For the text-containing cell, return its midpoint in [X, Y] coordinate format. 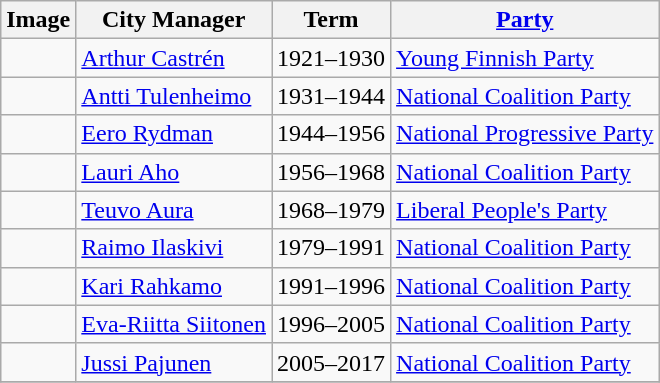
Image [38, 20]
1931–1944 [332, 96]
1956–1968 [332, 172]
1979–1991 [332, 248]
Term [332, 20]
Young Finnish Party [525, 58]
National Progressive Party [525, 134]
1991–1996 [332, 286]
1996–2005 [332, 324]
Jussi Pajunen [174, 362]
Antti Tulenheimo [174, 96]
Eero Rydman [174, 134]
Kari Rahkamo [174, 286]
Raimo Ilaskivi [174, 248]
Teuvo Aura [174, 210]
1968–1979 [332, 210]
Party [525, 20]
1921–1930 [332, 58]
City Manager [174, 20]
Liberal People's Party [525, 210]
Lauri Aho [174, 172]
2005–2017 [332, 362]
1944–1956 [332, 134]
Eva-Riitta Siitonen [174, 324]
Arthur Castrén [174, 58]
